Return (x, y) of the center of cell containing provided text 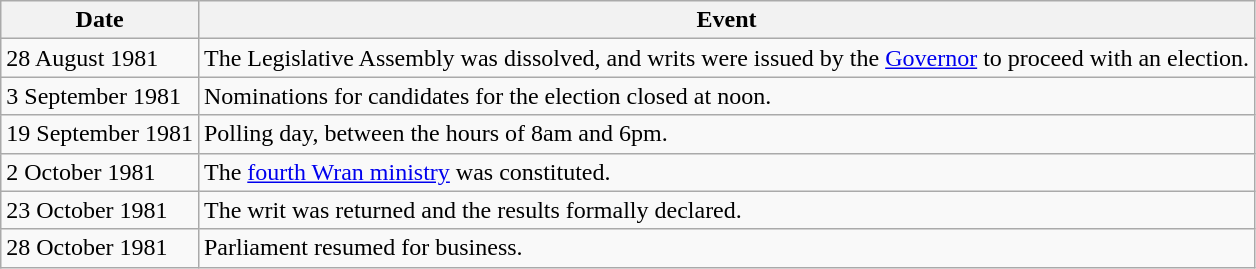
The Legislative Assembly was dissolved, and writs were issued by the Governor to proceed with an election. (726, 58)
Event (726, 20)
28 October 1981 (100, 248)
Polling day, between the hours of 8am and 6pm. (726, 134)
23 October 1981 (100, 210)
19 September 1981 (100, 134)
The writ was returned and the results formally declared. (726, 210)
Date (100, 20)
Parliament resumed for business. (726, 248)
2 October 1981 (100, 172)
The fourth Wran ministry was constituted. (726, 172)
28 August 1981 (100, 58)
3 September 1981 (100, 96)
Nominations for candidates for the election closed at noon. (726, 96)
